From the cell containing the given text, extract its center point as [x, y] coordinate. 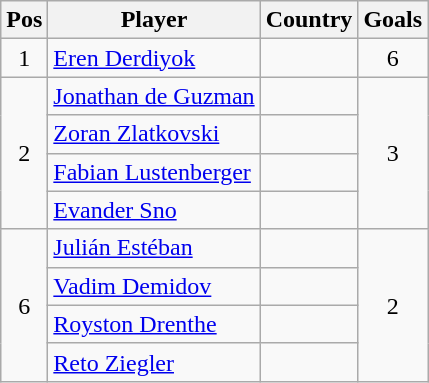
Fabian Lustenberger [154, 172]
Evander Sno [154, 210]
Julián Estéban [154, 248]
Reto Ziegler [154, 362]
Jonathan de Guzman [154, 96]
1 [24, 58]
Zoran Zlatkovski [154, 134]
Royston Drenthe [154, 324]
3 [393, 153]
Country [309, 20]
Pos [24, 20]
Player [154, 20]
Eren Derdiyok [154, 58]
Goals [393, 20]
Vadim Demidov [154, 286]
